Extract the [x, y] coordinate from the center of the cell holding the provided text.  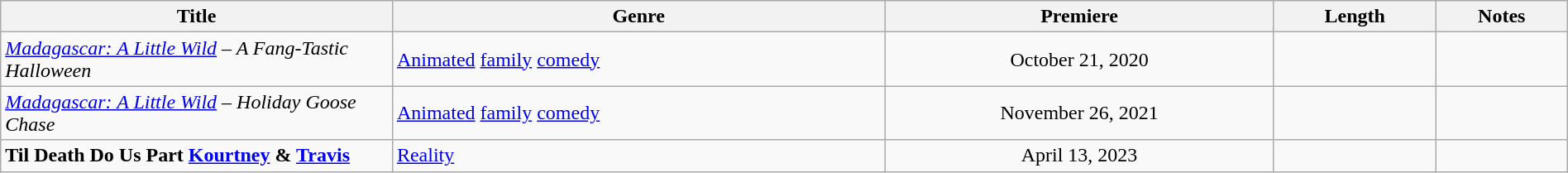
Premiere [1079, 17]
Madagascar: A Little Wild – Holiday Goose Chase [197, 113]
October 21, 2020 [1079, 60]
Title [197, 17]
Length [1355, 17]
November 26, 2021 [1079, 113]
Genre [638, 17]
April 13, 2023 [1079, 156]
Notes [1502, 17]
Til Death Do Us Part Kourtney & Travis [197, 156]
Madagascar: A Little Wild – A Fang-Tastic Halloween [197, 60]
Reality [638, 156]
